For the text-containing cell, return its midpoint in (x, y) coordinate format. 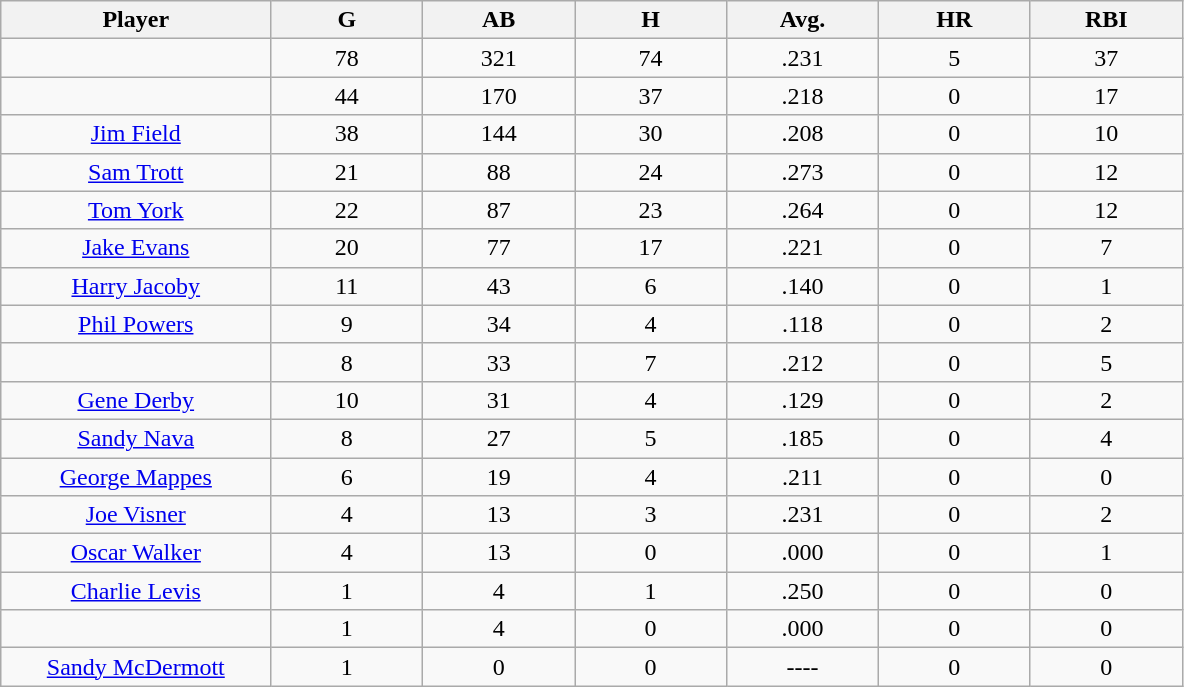
Tom York (136, 210)
Charlie Levis (136, 591)
Joe Visner (136, 515)
AB (499, 20)
38 (347, 134)
20 (347, 248)
Jake Evans (136, 248)
.218 (802, 96)
19 (499, 477)
.264 (802, 210)
21 (347, 172)
Gene Derby (136, 400)
34 (499, 324)
.211 (802, 477)
88 (499, 172)
.185 (802, 438)
33 (499, 362)
78 (347, 58)
30 (651, 134)
31 (499, 400)
RBI (1106, 20)
HR (954, 20)
Avg. (802, 20)
Sam Trott (136, 172)
Oscar Walker (136, 553)
23 (651, 210)
Sandy McDermott (136, 667)
22 (347, 210)
Phil Powers (136, 324)
87 (499, 210)
321 (499, 58)
.273 (802, 172)
43 (499, 286)
George Mappes (136, 477)
.118 (802, 324)
170 (499, 96)
.129 (802, 400)
.208 (802, 134)
9 (347, 324)
Harry Jacoby (136, 286)
Player (136, 20)
144 (499, 134)
27 (499, 438)
3 (651, 515)
.221 (802, 248)
77 (499, 248)
.140 (802, 286)
74 (651, 58)
H (651, 20)
.212 (802, 362)
.250 (802, 591)
24 (651, 172)
Sandy Nava (136, 438)
44 (347, 96)
---- (802, 667)
11 (347, 286)
Jim Field (136, 134)
G (347, 20)
